Detect which cell encompasses the target text, then output its [X, Y] center coordinate. 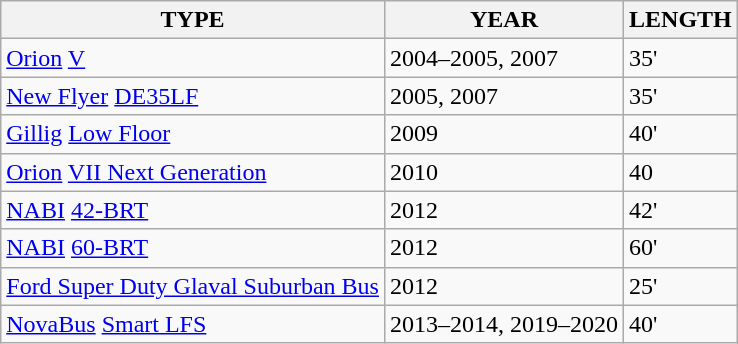
Orion V [193, 58]
2005, 2007 [504, 96]
Gillig Low Floor [193, 134]
2013–2014, 2019–2020 [504, 324]
Ford Super Duty Glaval Suburban Bus [193, 286]
60' [681, 248]
42' [681, 210]
NovaBus Smart LFS [193, 324]
NABI 60-BRT [193, 248]
LENGTH [681, 20]
YEAR [504, 20]
TYPE [193, 20]
40 [681, 172]
New Flyer DE35LF [193, 96]
25' [681, 286]
2009 [504, 134]
2004–2005, 2007 [504, 58]
2010 [504, 172]
Orion VII Next Generation [193, 172]
NABI 42-BRT [193, 210]
